Locate the cell with the specified text and output its (x, y) center coordinate. 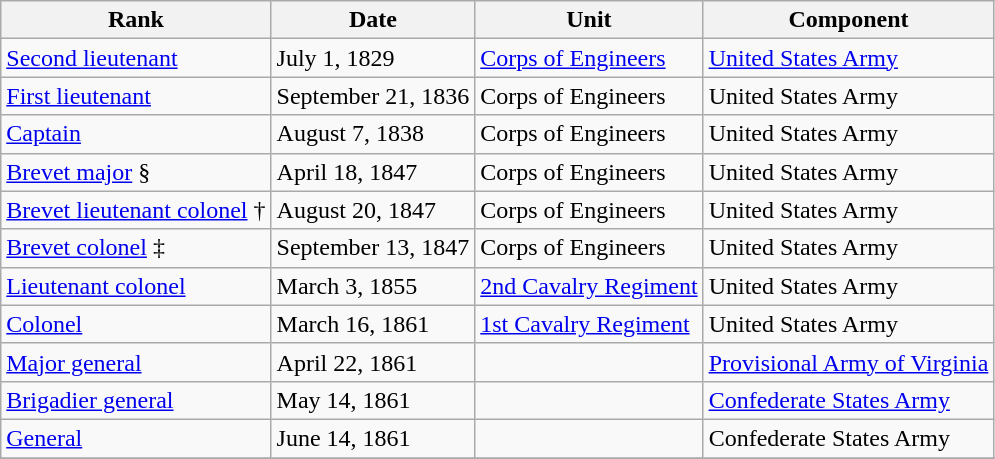
Brigadier general (136, 400)
July 1, 1829 (373, 58)
Captain (136, 134)
1st Cavalry Regiment (589, 324)
Brevet major § (136, 172)
Brevet lieutenant colonel † (136, 210)
August 20, 1847 (373, 210)
March 3, 1855 (373, 286)
Rank (136, 20)
Component (848, 20)
April 18, 1847 (373, 172)
Colonel (136, 324)
August 7, 1838 (373, 134)
2nd Cavalry Regiment (589, 286)
September 13, 1847 (373, 248)
May 14, 1861 (373, 400)
Major general (136, 362)
June 14, 1861 (373, 438)
April 22, 1861 (373, 362)
Date (373, 20)
March 16, 1861 (373, 324)
General (136, 438)
Unit (589, 20)
Brevet colonel ‡ (136, 248)
Lieutenant colonel (136, 286)
September 21, 1836 (373, 96)
Second lieutenant (136, 58)
First lieutenant (136, 96)
Provisional Army of Virginia (848, 362)
